Determine the [x, y] coordinate at the center of the cell enclosing the given text.  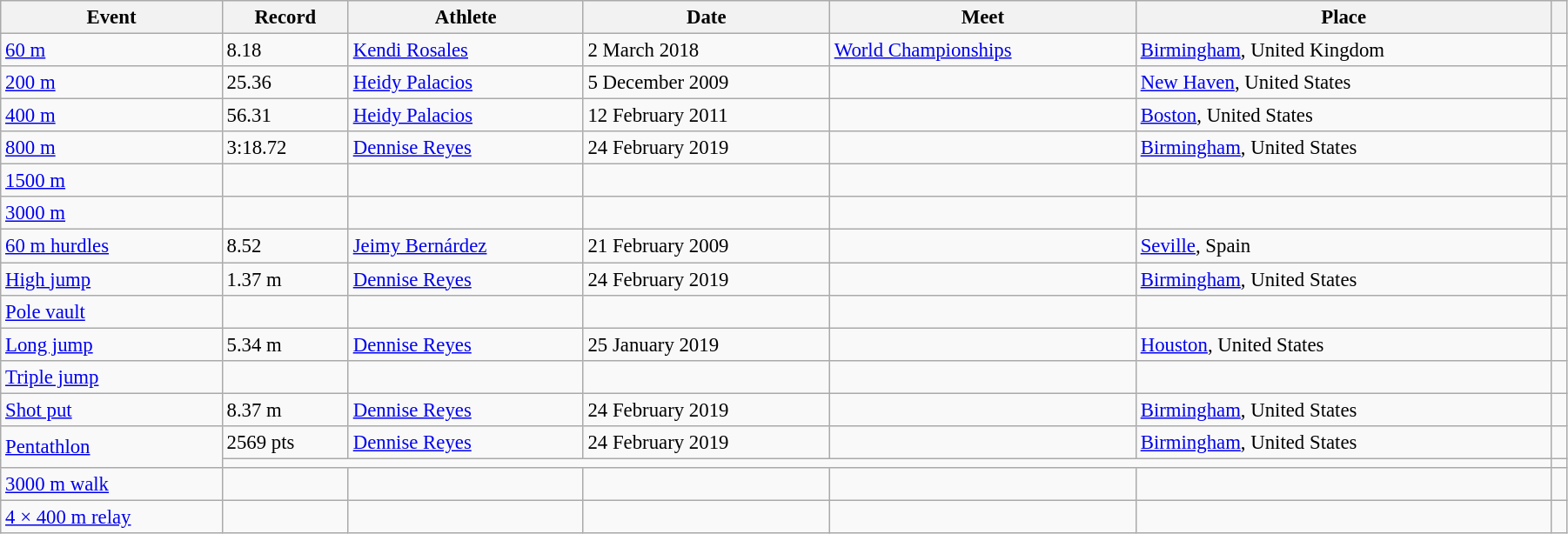
4 × 400 m relay [111, 517]
60 m [111, 50]
60 m hurdles [111, 246]
8.18 [285, 50]
2 March 2018 [707, 50]
12 February 2011 [707, 116]
Long jump [111, 344]
25 January 2019 [707, 344]
Kendi Rosales [466, 50]
21 February 2009 [707, 246]
Houston, United States [1344, 344]
3000 m walk [111, 484]
Record [285, 17]
World Championships [982, 50]
25.36 [285, 83]
Boston, United States [1344, 116]
Birmingham, United Kingdom [1344, 50]
200 m [111, 83]
3000 m [111, 213]
Seville, Spain [1344, 246]
5 December 2009 [707, 83]
Pentathlon [111, 447]
Meet [982, 17]
400 m [111, 116]
Shot put [111, 410]
8.37 m [285, 410]
Event [111, 17]
5.34 m [285, 344]
Place [1344, 17]
1500 m [111, 181]
56.31 [285, 116]
Athlete [466, 17]
Triple jump [111, 377]
High jump [111, 279]
1.37 m [285, 279]
8.52 [285, 246]
Pole vault [111, 311]
800 m [111, 148]
3:18.72 [285, 148]
New Haven, United States [1344, 83]
Jeimy Bernárdez [466, 246]
Date [707, 17]
2569 pts [285, 443]
